From the cell containing the given text, extract its center point as [X, Y] coordinate. 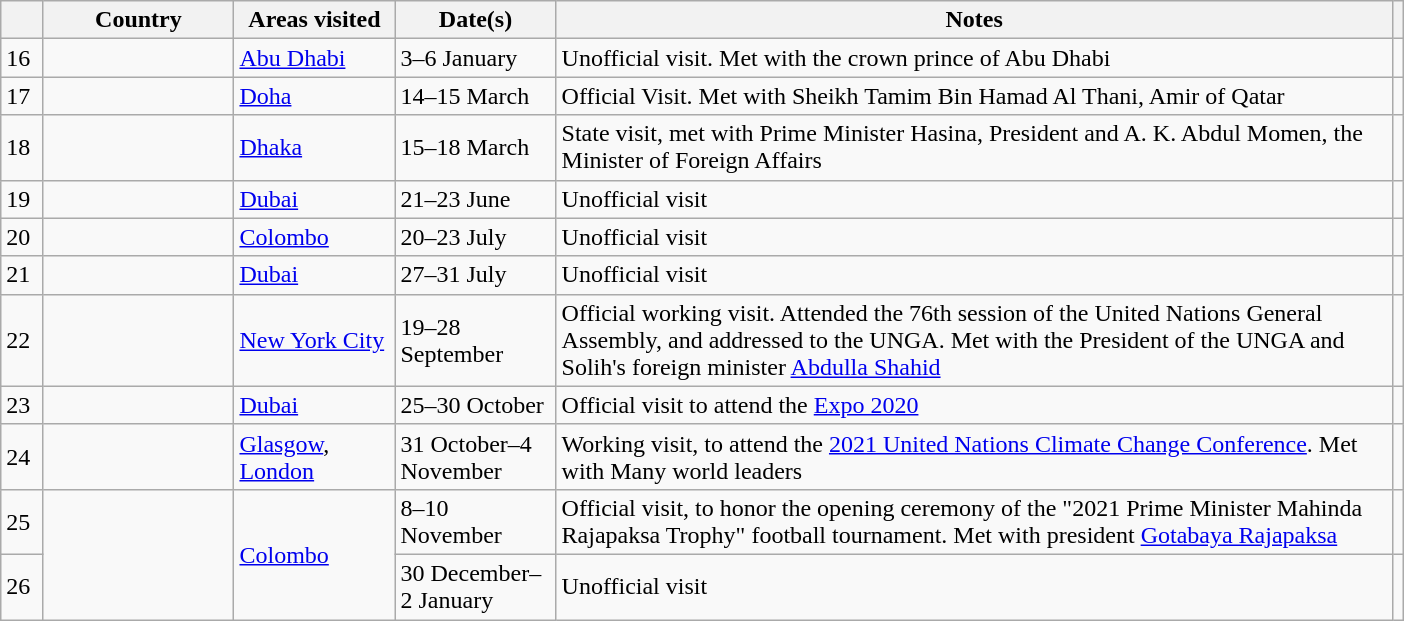
30 December–2 January [476, 586]
19–28 September [476, 340]
22 [22, 340]
19 [22, 199]
Date(s) [476, 20]
Glasgow, London [314, 456]
23 [22, 405]
Working visit, to attend the 2021 United Nations Climate Change Conference. Met with Many world leaders [974, 456]
Unofficial visit. Met with the crown prince of Abu Dhabi [974, 58]
15–18 March [476, 148]
Country [138, 20]
State visit, met with Prime Minister Hasina, President and A. K. Abdul Momen, the Minister of Foreign Affairs [974, 148]
Doha [314, 96]
26 [22, 586]
25 [22, 522]
21–23 June [476, 199]
Abu Dhabi [314, 58]
New York City [314, 340]
8–10 November [476, 522]
3–6 January [476, 58]
Official Visit. Met with Sheikh Tamim Bin Hamad Al Thani, Amir of Qatar [974, 96]
31 October–4 November [476, 456]
21 [22, 275]
25–30 October [476, 405]
Notes [974, 20]
Areas visited [314, 20]
27–31 July [476, 275]
Dhaka [314, 148]
20 [22, 237]
17 [22, 96]
16 [22, 58]
18 [22, 148]
24 [22, 456]
14–15 March [476, 96]
20–23 July [476, 237]
Official visit to attend the Expo 2020 [974, 405]
